Pinpoint the cell where the given text exists, returning its [x, y] midpoint coordinate. 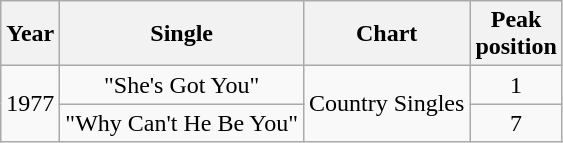
Year [30, 34]
1977 [30, 104]
"Why Can't He Be You" [182, 123]
Peakposition [516, 34]
Single [182, 34]
7 [516, 123]
1 [516, 85]
"She's Got You" [182, 85]
Chart [386, 34]
Country Singles [386, 104]
